For the text-containing cell, return its midpoint in (X, Y) coordinate format. 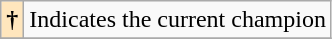
† (12, 20)
Indicates the current champion (178, 20)
